Capture the cell that displays the provided text and extract its (x, y) central coordinate. 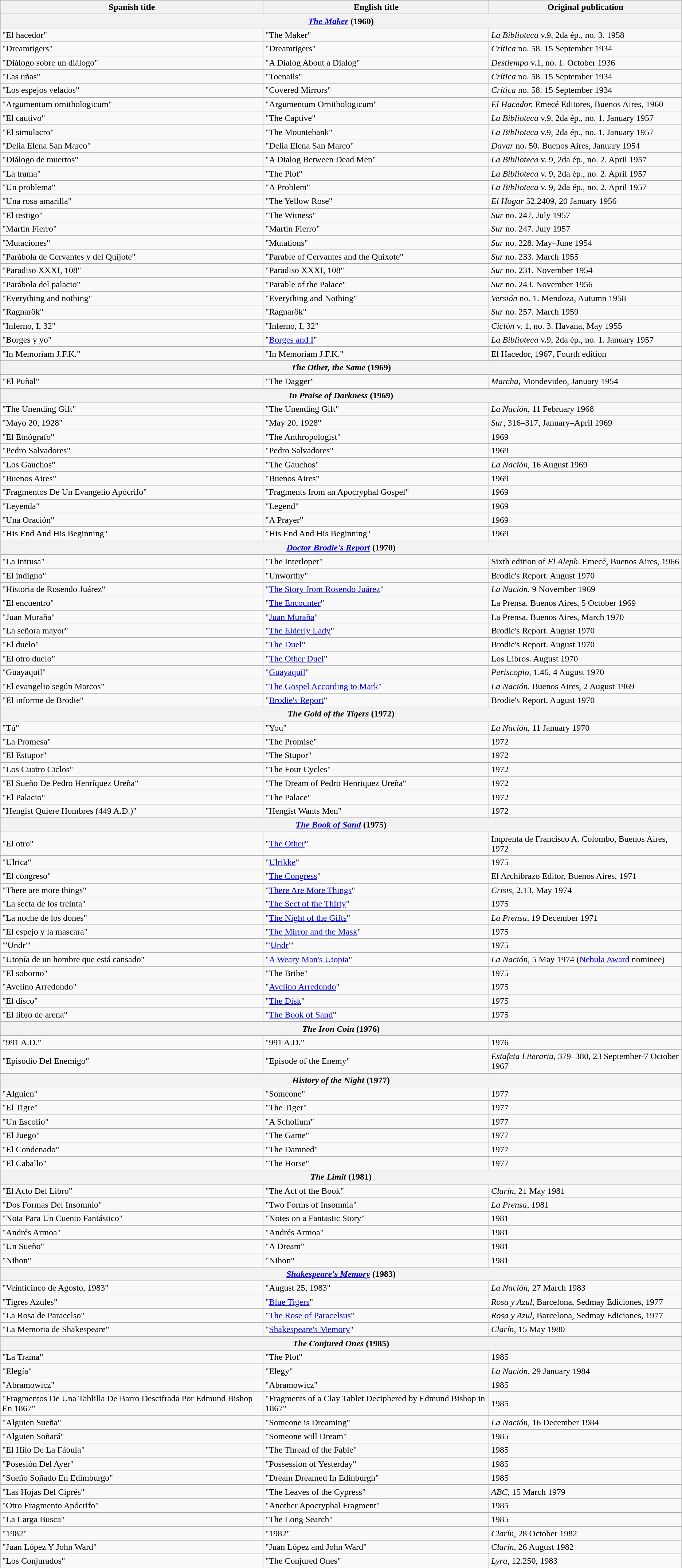
"El disco" (132, 1001)
"Episodio Del Enemigo" (132, 1061)
La Nación, 16 December 1984 (585, 1422)
"Un problema" (132, 187)
"Otro Fragmento Apócrifo" (132, 1505)
"The Mountebank" (376, 132)
El Hacedor, 1967, Fourth edition (585, 354)
"Covered Mirrors" (376, 90)
"La trama" (132, 174)
"Dream Dreamed In Edinburgh" (376, 1478)
"Another Apocryphal Fragment" (376, 1505)
"Episode of the Enemy" (376, 1061)
"The Captive" (376, 118)
"A Prayer" (376, 520)
"Argumentum ornithologicum" (132, 104)
La Nación, 16 August 1969 (585, 465)
"Borges y yo" (132, 340)
"The Gauchos" (376, 465)
"Tú" (132, 728)
Spanish title (132, 7)
El Hacedor. Emecé Editores, Buenos Aires, 1960 (585, 104)
"The Rose of Paracelsus" (376, 1316)
"El duelo" (132, 645)
"Unworthy" (376, 575)
"Nota Para Un Cuento Fantástico" (132, 1219)
"Parable of the Palace" (376, 284)
The Book of Sand (1975) (341, 825)
El Hogar 52.2409, 20 January 1956 (585, 201)
"Sueño Soñado En Edimburgo" (132, 1478)
"La intrusa" (132, 561)
"The Duel" (376, 645)
"The Encounter" (376, 603)
"The Elderly Lady" (376, 631)
"Fragmentos De Una Tablilla De Barro Descifrada Por Edmund Bishop En 1867" (132, 1404)
Estafeta Literaria, 379–380, 23 September-7 October 1967 (585, 1061)
"The Conjured Ones" (376, 1561)
"The Story from Rosendo Juárez" (376, 589)
"Brodie's Report" (376, 700)
"El congreso" (132, 876)
"The Witness" (376, 215)
"The Game" (376, 1135)
"The Leaves of the Cypress" (376, 1492)
"A Dream" (376, 1246)
"El Palacio" (132, 797)
Periscopio, 1.46, 4 August 1970 (585, 672)
"Elegy" (376, 1371)
"Hengist Quiere Hombres (449 A.D.)" (132, 811)
"The Thread of the Fable" (376, 1450)
English title (376, 7)
Original publication (585, 7)
"Los Conjurados" (132, 1561)
La Nación, 27 March 1983 (585, 1288)
"The Stupor" (376, 755)
"Toenails" (376, 76)
Sur no. 257. March 1959 (585, 312)
"Parábola del palacio" (132, 284)
"El Etnógrafo" (132, 437)
"The Sect of the Thirty" (376, 904)
"El testigo" (132, 215)
Sur no. 228. May–June 1954 (585, 243)
The Limit (1981) (341, 1177)
"Borges and I" (376, 340)
"You" (376, 728)
"El otro duelo" (132, 659)
"The Palace" (376, 797)
1976 (585, 1042)
"The Act of the Book" (376, 1191)
La Biblioteca v.9, 2da ép., no. 3. 1958 (585, 35)
"Legend" (376, 506)
"El evangelio según Marcos" (132, 686)
"Las Hojas Del Ciprés" (132, 1492)
Davar no. 50. Buenos Aires, January 1954 (585, 146)
Clarín, 28 October 1982 (585, 1533)
"La señora mayor" (132, 631)
Ciclón v. 1, no. 3. Havana, May 1955 (585, 326)
"Leyenda" (132, 506)
"The Maker" (376, 35)
Sur, 316–317, January–April 1969 (585, 423)
"The Damned" (376, 1149)
La Nación, 29 January 1984 (585, 1371)
Sur no. 233. March 1955 (585, 257)
"Ulrica" (132, 862)
"La Rosa de Paracelso" (132, 1316)
La Nación. 9 November 1969 (585, 589)
La Prensa, 19 December 1971 (585, 918)
"Fragmentos De Un Evangelio Apócrifo" (132, 492)
"El encuentro" (132, 603)
The Maker (1960) (341, 21)
ABC, 15 March 1979 (585, 1492)
"A Weary Man's Utopia" (376, 959)
"El Caballo" (132, 1163)
In Praise of Darkness (1969) (341, 395)
"The Dream of Pedro Henriquez Ureña" (376, 783)
El Archibrazo Editor, Buenos Aires, 1971 (585, 876)
Sixth edition of El Aleph. Emecé, Buenos Aires, 1966 (585, 561)
"A Problem" (376, 187)
"Blue Tigers" (376, 1302)
"El Tigre" (132, 1108)
"The Interloper" (376, 561)
"El Condenado" (132, 1149)
Versión no. 1. Mendoza, Autumn 1958 (585, 298)
Sur no. 231. November 1954 (585, 270)
"The Tiger" (376, 1108)
La Nación, 11 January 1970 (585, 728)
"Fragments of a Clay Tablet Deciphered by Edmund Bishop in 1867" (376, 1404)
"The Book of Sand" (376, 1015)
"El informe de Brodie" (132, 700)
"The Night of the Gifts" (376, 918)
"El otro" (132, 843)
"The Mirror and the Mask" (376, 932)
"Alguien Sueña" (132, 1422)
"The Bribe" (376, 973)
"El Estupor" (132, 755)
La Nación, 5 May 1974 (Nebula Award nominee) (585, 959)
"Utopía de un hombre que está cansado" (132, 959)
"Hengist Wants Men" (376, 811)
"Juan López and John Ward" (376, 1547)
Los Libros. August 1970 (585, 659)
"The Dagger" (376, 381)
"Fragments from an Apocryphal Gospel" (376, 492)
"Possession of Yesterday" (376, 1464)
"La Memoria de Shakespeare" (132, 1330)
"El Hilo De La Fábula" (132, 1450)
La Prensa, 1981 (585, 1205)
"The Four Cycles" (376, 769)
"El Acto Del Libro" (132, 1191)
Marcha, Mondevideo, January 1954 (585, 381)
Imprenta de Francisco A. Colombo, Buenos Aires, 1972 (585, 843)
"Un Sueño" (132, 1246)
"El espejo y la mascara" (132, 932)
"There Are More Things" (376, 890)
"Una rosa amarilla" (132, 201)
The Conjured Ones (1985) (341, 1343)
"El Juego" (132, 1135)
"Un Escolio" (132, 1122)
"Mutaciones" (132, 243)
"Posesión Del Ayer" (132, 1464)
"El Sueño De Pedro Henríquez Ureña" (132, 783)
Doctor Brodie's Report (1970) (341, 548)
"Los Cuatro Ciclos" (132, 769)
"Parábola de Cervantes y del Quijote" (132, 257)
Clarín, 26 August 1982 (585, 1547)
"August 25, 1983" (376, 1288)
"Mutations" (376, 243)
"There are more things" (132, 890)
The Iron Coin (1976) (341, 1028)
"Elegía" (132, 1371)
"Argumentum Ornithologicum" (376, 104)
"The Gospel According to Mark" (376, 686)
"Someone is Dreaming" (376, 1422)
"Los espejos velados" (132, 90)
Clarín, 15 May 1980 (585, 1330)
"Notes on a Fantastic Story" (376, 1219)
Clarín, 21 May 1981 (585, 1191)
"El indigno" (132, 575)
"The Long Search" (376, 1519)
"Juan López Y John Ward" (132, 1547)
"Las uñas" (132, 76)
History of the Night (1977) (341, 1080)
La Prensa. Buenos Aires, 5 October 1969 (585, 603)
La Nación, 11 February 1968 (585, 409)
"Mayo 20, 1928" (132, 423)
"The Promise" (376, 742)
"El simulacro" (132, 132)
"La Promesa" (132, 742)
Destiempo v.1, no. 1. October 1936 (585, 63)
"La Trama" (132, 1357)
"El cautivo" (132, 118)
"Diálogo de muertos" (132, 159)
"The Other Duel" (376, 659)
"Shakespeare's Memory" (376, 1330)
La Nación. Buenos Aires, 2 August 1969 (585, 686)
"A Dialog About a Dialog" (376, 63)
"Historia de Rosendo Juárez" (132, 589)
"Veinticinco de Agosto, 1983" (132, 1288)
"La secta de los treinta" (132, 904)
"La Larga Busca" (132, 1519)
"El soborno" (132, 973)
The Gold of the Tigers (1972) (341, 714)
Sur no. 243. November 1956 (585, 284)
"El hacedor" (132, 35)
"May 20, 1928" (376, 423)
"Una Oración" (132, 520)
"Someone" (376, 1094)
"A Dialog Between Dead Men" (376, 159)
"El Puñal" (132, 381)
La Prensa. Buenos Aires, March 1970 (585, 617)
"Tigres Azules" (132, 1302)
"The Congress" (376, 876)
"Alguien" (132, 1094)
"The Other" (376, 843)
The Other, the Same (1969) (341, 367)
"The Anthropologist" (376, 437)
Shakespeare's Memory (1983) (341, 1274)
"Los Gauchos" (132, 465)
"La noche de los dones" (132, 918)
"Parable of Cervantes and the Quixote" (376, 257)
"Everything and Nothing" (376, 298)
"The Disk" (376, 1001)
"The Yellow Rose" (376, 201)
"Someone will Dream" (376, 1436)
"Dos Formas Del Insomnio" (132, 1205)
"Ulrikke" (376, 862)
"Alguien Soñará" (132, 1436)
"Diálogo sobre un diálogo" (132, 63)
"El libro de arena" (132, 1015)
"Two Forms of Insomnia" (376, 1205)
Crisis, 2.13, May 1974 (585, 890)
Lyra, 12.250, 1983 (585, 1561)
"The Horse" (376, 1163)
"Everything and nothing" (132, 298)
"A Scholium" (376, 1122)
